Pinpoint the cell where the given text exists, returning its [x, y] midpoint coordinate. 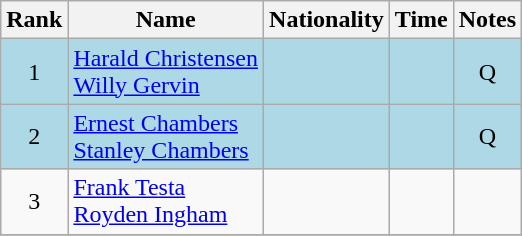
Harald ChristensenWilly Gervin [166, 72]
1 [34, 72]
Ernest ChambersStanley Chambers [166, 136]
2 [34, 136]
Rank [34, 20]
3 [34, 202]
Name [166, 20]
Time [421, 20]
Notes [487, 20]
Frank TestaRoyden Ingham [166, 202]
Nationality [327, 20]
